Return (X, Y) of the center of cell containing provided text 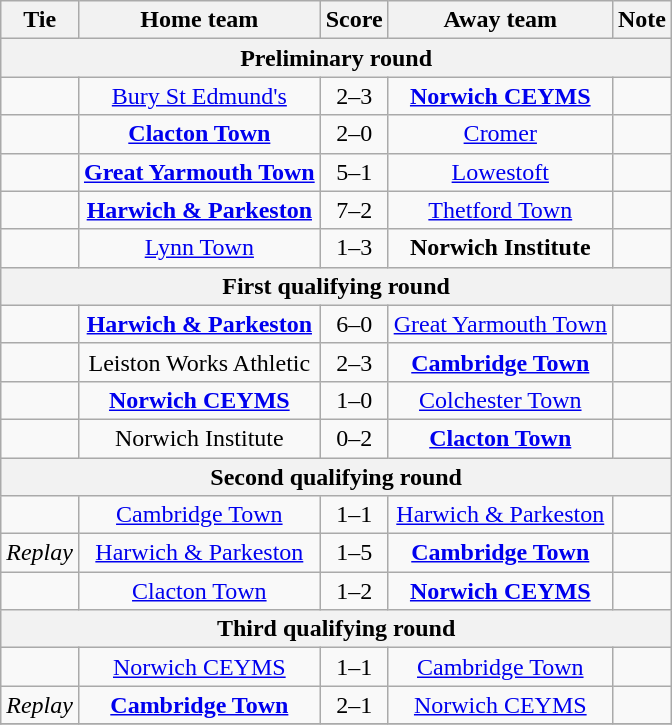
Lowestoft (500, 172)
Home team (199, 20)
Cromer (500, 134)
1–3 (354, 248)
First qualifying round (336, 286)
1–5 (354, 553)
1–0 (354, 400)
Second qualifying round (336, 477)
Tie (40, 20)
6–0 (354, 324)
Away team (500, 20)
Score (354, 20)
1–2 (354, 591)
7–2 (354, 210)
0–2 (354, 438)
Bury St Edmund's (199, 96)
Third qualifying round (336, 629)
2–0 (354, 134)
Lynn Town (199, 248)
Leiston Works Athletic (199, 362)
5–1 (354, 172)
Thetford Town (500, 210)
Preliminary round (336, 58)
Note (642, 20)
Colchester Town (500, 400)
2–1 (354, 705)
